Determine the [x, y] coordinate at the center of the cell enclosing the given text.  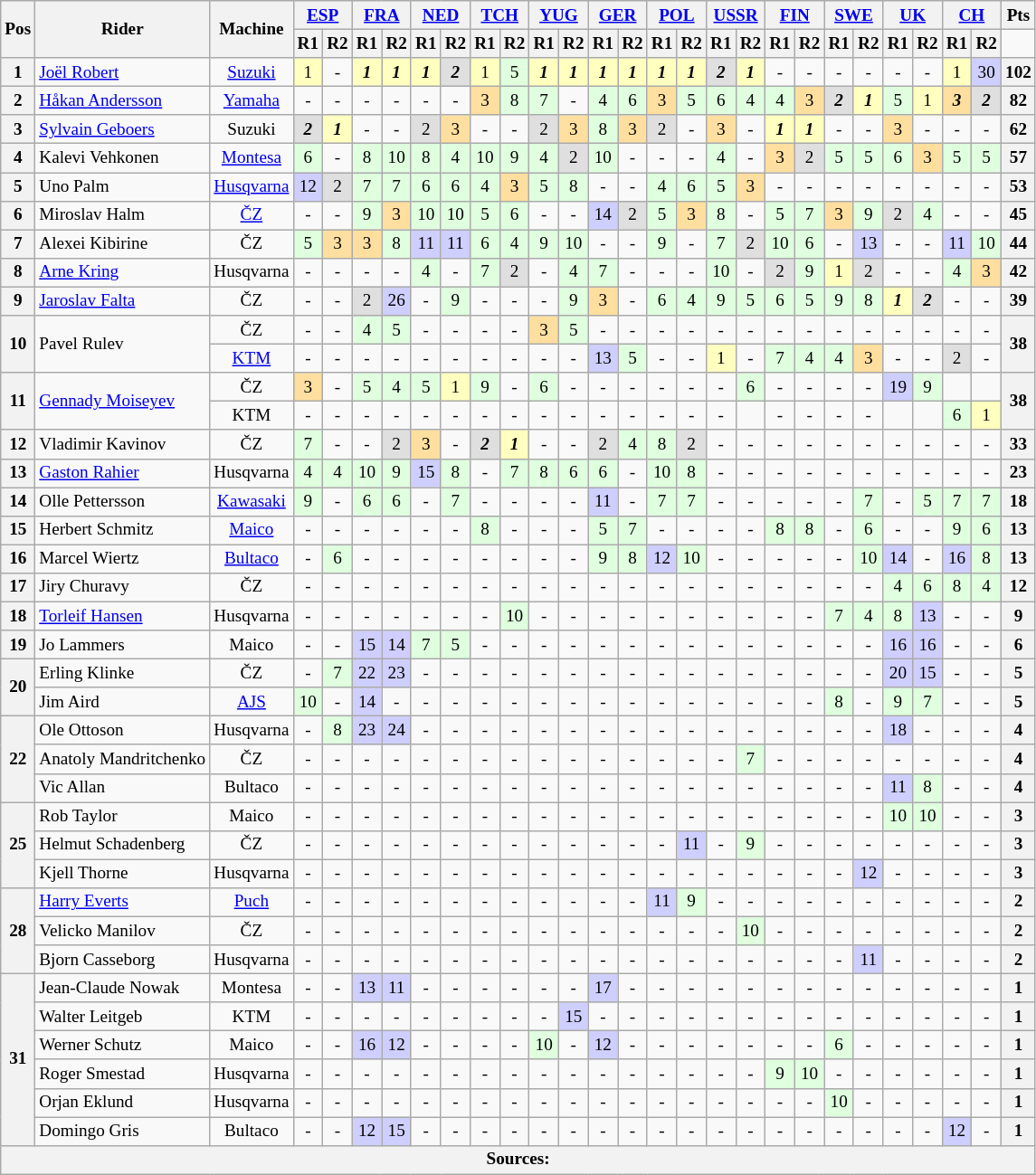
Orjan Eklund [123, 1103]
30 [986, 72]
FIN [794, 15]
53 [1018, 186]
Håkan Andersson [123, 100]
Jiry Churavy [123, 587]
Jo Lammers [123, 645]
SWE [854, 15]
82 [1018, 100]
Jaroslav Falta [123, 301]
Pos [18, 29]
ESP [322, 15]
Joël Robert [123, 72]
Velicko Manilov [123, 931]
102 [1018, 72]
Harry Everts [123, 902]
Alexei Kibirine [123, 244]
39 [1018, 301]
25 [18, 845]
Olle Pettersson [123, 501]
Kawasaki [252, 501]
TCH [499, 15]
Gennady Moiseyev [123, 402]
Pavel Rulev [123, 344]
Helmut Schadenberg [123, 845]
Arne Kring [123, 272]
Yamaha [252, 100]
YUG [559, 15]
Machine [252, 29]
NED [440, 15]
Marcel Wiertz [123, 559]
Sources: [518, 1160]
45 [1018, 215]
24 [396, 731]
42 [1018, 272]
UK [912, 15]
Werner Schutz [123, 1046]
Roger Smestad [123, 1074]
Rob Taylor [123, 816]
Puch [252, 902]
Kjell Thorne [123, 874]
Ole Ottoson [123, 731]
Rider [123, 29]
FRA [382, 15]
Jim Aird [123, 702]
Erling Klinke [123, 673]
Vladimir Kavinov [123, 444]
57 [1018, 158]
Walter Leitgeb [123, 1017]
Anatoly Mandritchenko [123, 759]
Torleif Hansen [123, 616]
26 [396, 301]
Domingo Gris [123, 1132]
CH [972, 15]
33 [1018, 444]
31 [18, 1059]
USSR [735, 15]
Bjorn Casseborg [123, 960]
Kalevi Vehkonen [123, 158]
Sylvain Geboers [123, 129]
POL [677, 15]
GER [617, 15]
Jean-Claude Nowak [123, 988]
Pts [1018, 15]
Vic Allan [123, 788]
28 [18, 930]
Gaston Rahier [123, 473]
44 [1018, 244]
Uno Palm [123, 186]
62 [1018, 129]
AJS [252, 702]
Miroslav Halm [123, 215]
Herbert Schmitz [123, 530]
